Determine the [X, Y] coordinate at the center of the cell enclosing the given text.  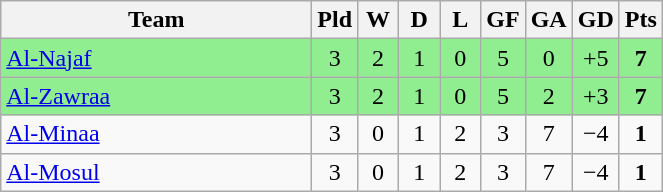
+5 [596, 58]
Al-Zawraa [156, 96]
Al-Minaa [156, 134]
Team [156, 20]
Al-Mosul [156, 172]
GA [548, 20]
Al-Najaf [156, 58]
D [420, 20]
L [460, 20]
Pld [335, 20]
+3 [596, 96]
GF [503, 20]
W [378, 20]
GD [596, 20]
Pts [640, 20]
